Search for the cell housing the specified text and yield its [x, y] center coordinate. 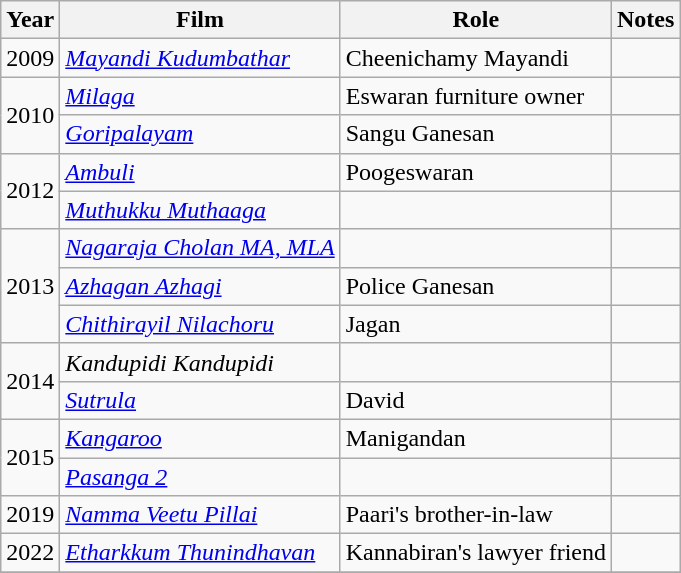
Kannabiran's lawyer friend [476, 553]
Paari's brother-in-law [476, 515]
2010 [30, 115]
David [476, 400]
Milaga [200, 96]
2013 [30, 286]
Kandupidi Kandupidi [200, 362]
Role [476, 20]
Ambuli [200, 172]
Goripalayam [200, 134]
Azhagan Azhagi [200, 286]
Mayandi Kudumbathar [200, 58]
Manigandan [476, 438]
Etharkkum Thunindhavan [200, 553]
Cheenichamy Mayandi [476, 58]
Kangaroo [200, 438]
Sutrula [200, 400]
2015 [30, 457]
Poogeswaran [476, 172]
2012 [30, 191]
Notes [646, 20]
Namma Veetu Pillai [200, 515]
Eswaran furniture owner [476, 96]
Police Ganesan [476, 286]
Pasanga 2 [200, 477]
Nagaraja Cholan MA, MLA [200, 248]
Chithirayil Nilachoru [200, 324]
2014 [30, 381]
Sangu Ganesan [476, 134]
Year [30, 20]
Muthukku Muthaaga [200, 210]
2022 [30, 553]
2009 [30, 58]
Film [200, 20]
2019 [30, 515]
Jagan [476, 324]
